Return (x, y) of the center of cell containing provided text 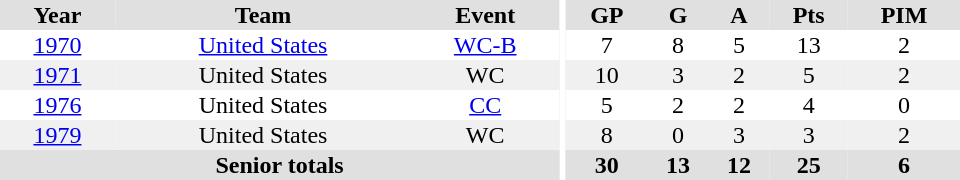
6 (904, 165)
GP (607, 15)
12 (738, 165)
1971 (58, 75)
30 (607, 165)
7 (607, 45)
1970 (58, 45)
G (678, 15)
Team (263, 15)
25 (808, 165)
Pts (808, 15)
A (738, 15)
CC (485, 105)
Senior totals (280, 165)
1976 (58, 105)
4 (808, 105)
1979 (58, 135)
PIM (904, 15)
WC-B (485, 45)
Year (58, 15)
10 (607, 75)
Event (485, 15)
